Extract the [x, y] coordinate from the center of the cell holding the provided text.  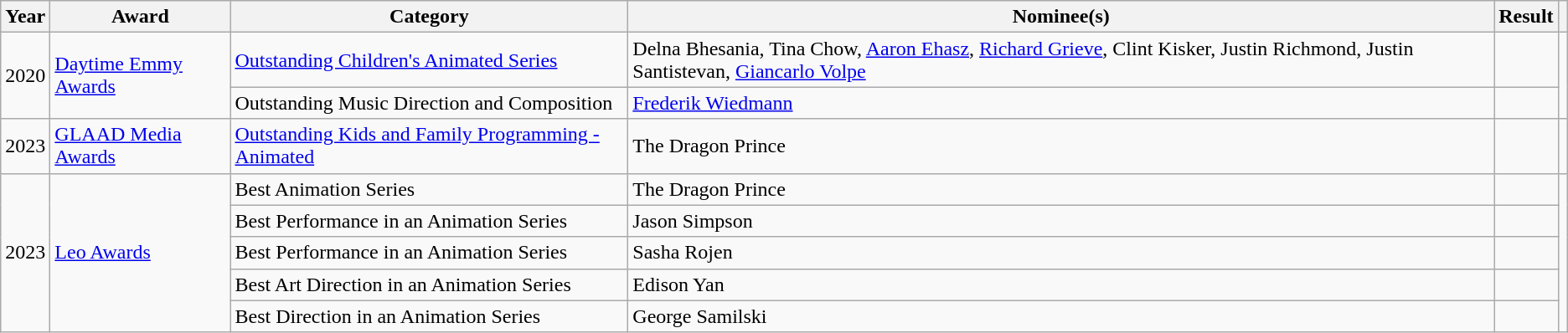
Nominee(s) [1061, 17]
GLAAD Media Awards [141, 146]
Outstanding Kids and Family Programming - Animated [429, 146]
Best Art Direction in an Animation Series [429, 284]
Award [141, 17]
George Samilski [1061, 316]
Category [429, 17]
Leo Awards [141, 253]
Daytime Emmy Awards [141, 75]
Frederik Wiedmann [1061, 103]
Result [1526, 17]
Year [25, 17]
Edison Yan [1061, 284]
Best Direction in an Animation Series [429, 316]
Sasha Rojen [1061, 253]
2020 [25, 75]
Jason Simpson [1061, 221]
Delna Bhesania, Tina Chow, Aaron Ehasz, Richard Grieve, Clint Kisker, Justin Richmond, Justin Santistevan, Giancarlo Volpe [1061, 60]
Outstanding Music Direction and Composition [429, 103]
Best Animation Series [429, 189]
Outstanding Children's Animated Series [429, 60]
